Return [x, y] of the center of cell containing provided text 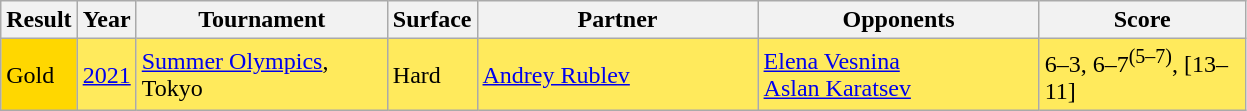
Gold [39, 75]
2021 [106, 75]
Andrey Rublev [618, 75]
Elena Vesnina Aslan Karatsev [898, 75]
Tournament [262, 20]
Partner [618, 20]
Result [39, 20]
Surface [432, 20]
Opponents [898, 20]
Summer Olympics, Tokyo [262, 75]
Score [1142, 20]
6–3, 6–7(5–7), [13–11] [1142, 75]
Year [106, 20]
Hard [432, 75]
